Pinpoint the cell where the given text exists, returning its (X, Y) midpoint coordinate. 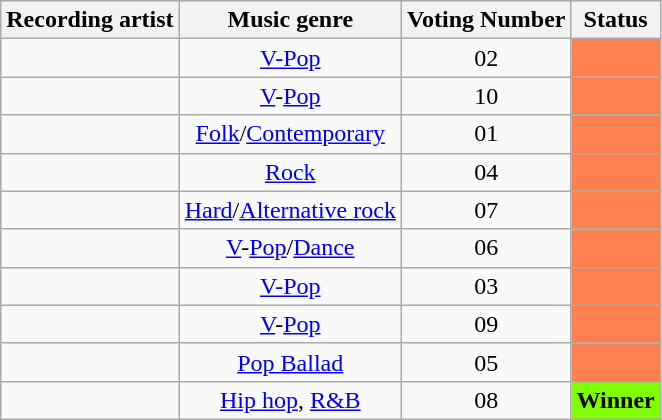
Hard/Alternative rock (290, 210)
07 (486, 210)
04 (486, 172)
03 (486, 286)
02 (486, 58)
01 (486, 134)
10 (486, 96)
05 (486, 362)
Hip hop, R&B (290, 400)
06 (486, 248)
Pop Ballad (290, 362)
Voting Number (486, 20)
Recording artist (90, 20)
Folk/Contemporary (290, 134)
Winner (616, 400)
08 (486, 400)
V-Pop/Dance (290, 248)
Music genre (290, 20)
Status (616, 20)
09 (486, 324)
Rock (290, 172)
